Scan for the cell matching the given text and deliver its [x, y] coordinate at center. 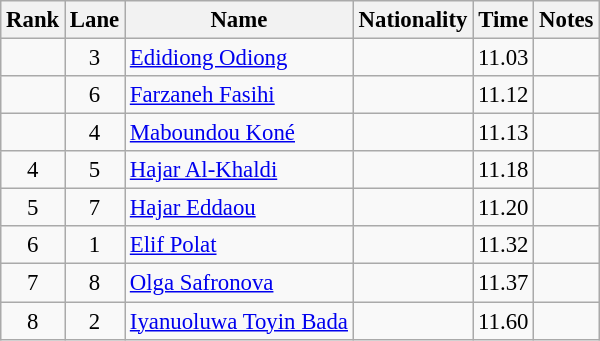
Edidiong Odiong [240, 58]
Nationality [412, 20]
11.37 [504, 283]
11.13 [504, 133]
11.20 [504, 208]
Name [240, 20]
11.32 [504, 245]
Maboundou Koné [240, 133]
Lane [95, 20]
11.60 [504, 321]
Farzaneh Fasihi [240, 95]
3 [95, 58]
Iyanuoluwa Toyin Bada [240, 321]
Elif Polat [240, 245]
Hajar Al-Khaldi [240, 170]
Notes [566, 20]
11.12 [504, 95]
11.18 [504, 170]
2 [95, 321]
Rank [33, 20]
Olga Safronova [240, 283]
11.03 [504, 58]
1 [95, 245]
Hajar Eddaou [240, 208]
Time [504, 20]
